Output the (X, Y) coordinate of the center of the cell containing the given text.  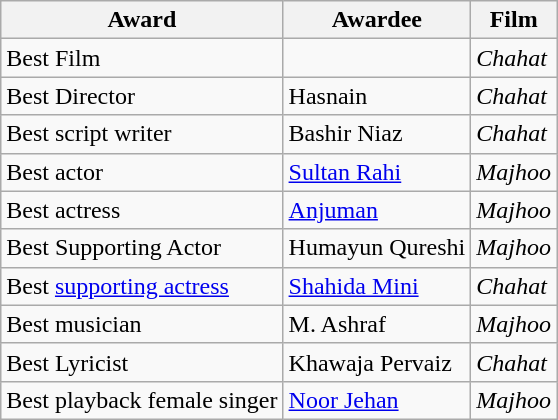
Best Director (142, 96)
Hasnain (377, 96)
Best Film (142, 58)
Bashir Niaz (377, 134)
Best Lyricist (142, 362)
Best musician (142, 324)
Khawaja Pervaiz (377, 362)
Best actor (142, 172)
Best playback female singer (142, 400)
Awardee (377, 20)
Sultan Rahi (377, 172)
M. Ashraf (377, 324)
Noor Jehan (377, 400)
Best actress (142, 210)
Humayun Qureshi (377, 248)
Shahida Mini (377, 286)
Best script writer (142, 134)
Anjuman (377, 210)
Film (514, 20)
Best supporting actress (142, 286)
Best Supporting Actor (142, 248)
Award (142, 20)
